Determine the (X, Y) coordinate at the center of the cell enclosing the given text.  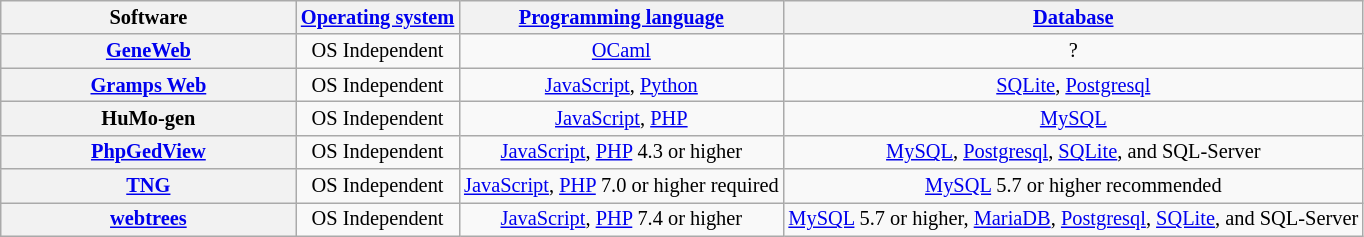
JavaScript, PHP 7.4 or higher (621, 219)
MySQL, Postgresql, SQLite, and SQL-Server (1074, 152)
JavaScript, Python (621, 85)
SQLite, Postgresql (1074, 85)
Programming language (621, 17)
GeneWeb (148, 51)
MySQL 5.7 or higher recommended (1074, 186)
Software (148, 17)
JavaScript, PHP 4.3 or higher (621, 152)
HuMo-gen (148, 118)
TNG (148, 186)
OCaml (621, 51)
Operating system (378, 17)
webtrees (148, 219)
MySQL 5.7 or higher, MariaDB, Postgresql, SQLite, and SQL-Server (1074, 219)
JavaScript, PHP (621, 118)
Database (1074, 17)
Gramps Web (148, 85)
MySQL (1074, 118)
JavaScript, PHP 7.0 or higher required (621, 186)
? (1074, 51)
PhpGedView (148, 152)
